From the cell containing the given text, extract its center point as (X, Y) coordinate. 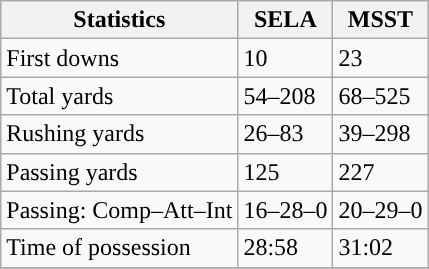
Passing yards (120, 172)
23 (380, 58)
SELA (286, 20)
31:02 (380, 248)
10 (286, 58)
125 (286, 172)
Rushing yards (120, 134)
26–83 (286, 134)
Time of possession (120, 248)
28:58 (286, 248)
227 (380, 172)
54–208 (286, 96)
20–29–0 (380, 210)
Passing: Comp–Att–Int (120, 210)
Total yards (120, 96)
First downs (120, 58)
39–298 (380, 134)
Statistics (120, 20)
MSST (380, 20)
68–525 (380, 96)
16–28–0 (286, 210)
